Return the [x, y] coordinate for the center point of the cell that contains the specified text.  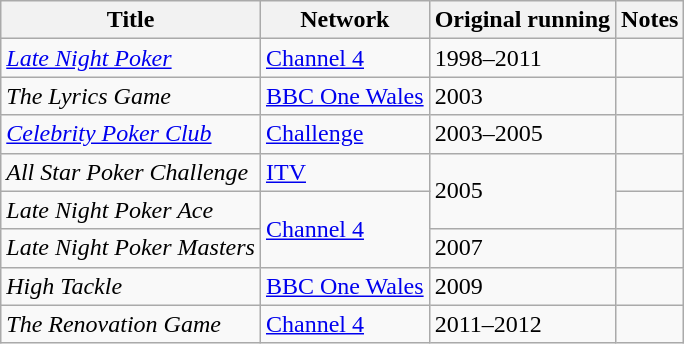
Late Night Poker Masters [131, 248]
2003 [522, 96]
Late Night Poker [131, 58]
Late Night Poker Ace [131, 210]
2009 [522, 286]
2005 [522, 191]
Network [344, 20]
The Renovation Game [131, 324]
High Tackle [131, 286]
1998–2011 [522, 58]
Challenge [344, 134]
ITV [344, 172]
Title [131, 20]
Celebrity Poker Club [131, 134]
All Star Poker Challenge [131, 172]
Original running [522, 20]
2003–2005 [522, 134]
Notes [650, 20]
2011–2012 [522, 324]
The Lyrics Game [131, 96]
2007 [522, 248]
